Search for the cell housing the specified text and yield its (X, Y) center coordinate. 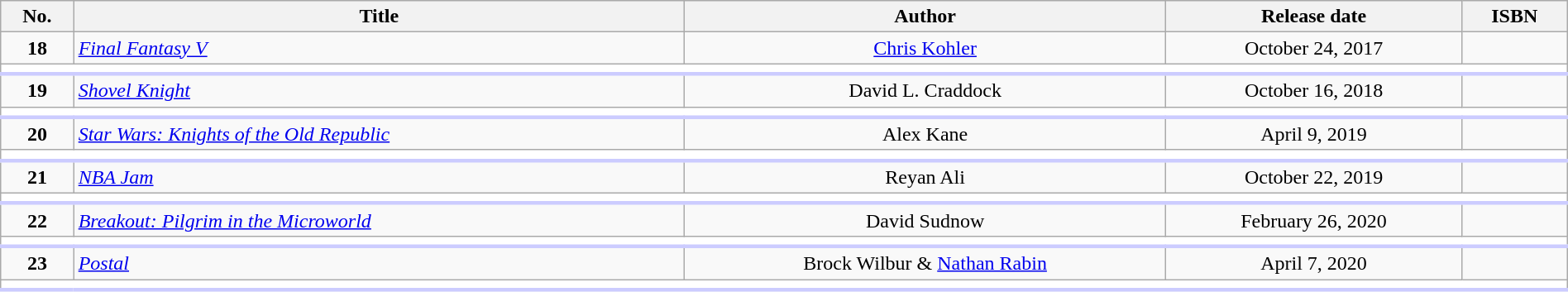
October 16, 2018 (1314, 90)
April 9, 2019 (1314, 134)
October 24, 2017 (1314, 48)
Final Fantasy V (379, 48)
Title (379, 17)
19 (37, 90)
Alex Kane (925, 134)
David L. Craddock (925, 90)
Postal (379, 263)
Reyan Ali (925, 177)
Shovel Knight (379, 90)
NBA Jam (379, 177)
23 (37, 263)
Star Wars: Knights of the Old Republic (379, 134)
February 26, 2020 (1314, 220)
20 (37, 134)
ISBN (1514, 17)
Chris Kohler (925, 48)
Breakout: Pilgrim in the Microworld (379, 220)
22 (37, 220)
October 22, 2019 (1314, 177)
Release date (1314, 17)
Author (925, 17)
David Sudnow (925, 220)
No. (37, 17)
18 (37, 48)
21 (37, 177)
April 7, 2020 (1314, 263)
Brock Wilbur & Nathan Rabin (925, 263)
